Output the (X, Y) coordinate of the center of the cell containing the given text.  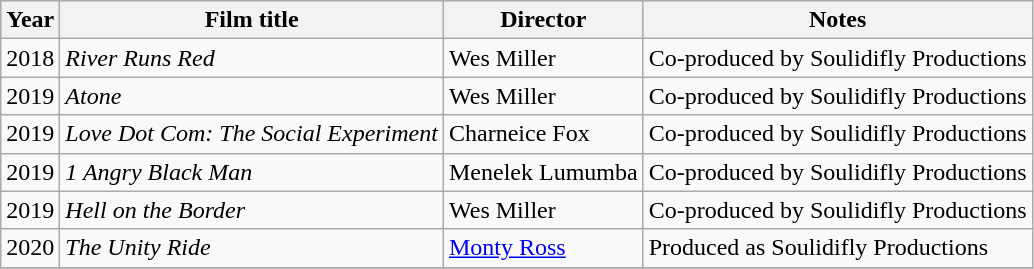
Film title (252, 20)
Director (543, 20)
Love Dot Com: The Social Experiment (252, 134)
Atone (252, 96)
Menelek Lumumba (543, 172)
2018 (30, 58)
River Runs Red (252, 58)
The Unity Ride (252, 248)
Monty Ross (543, 248)
Charneice Fox (543, 134)
Notes (838, 20)
2020 (30, 248)
1 Angry Black Man (252, 172)
Produced as Soulidifly Productions (838, 248)
Year (30, 20)
Hell on the Border (252, 210)
